Detect which cell encompasses the target text, then output its (x, y) center coordinate. 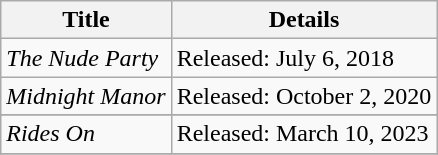
Midnight Manor (86, 96)
The Nude Party (86, 58)
Released: July 6, 2018 (304, 58)
Details (304, 20)
Rides On (86, 134)
Released: October 2, 2020 (304, 96)
Released: March 10, 2023 (304, 134)
Title (86, 20)
